Capture the cell that displays the provided text and extract its (x, y) central coordinate. 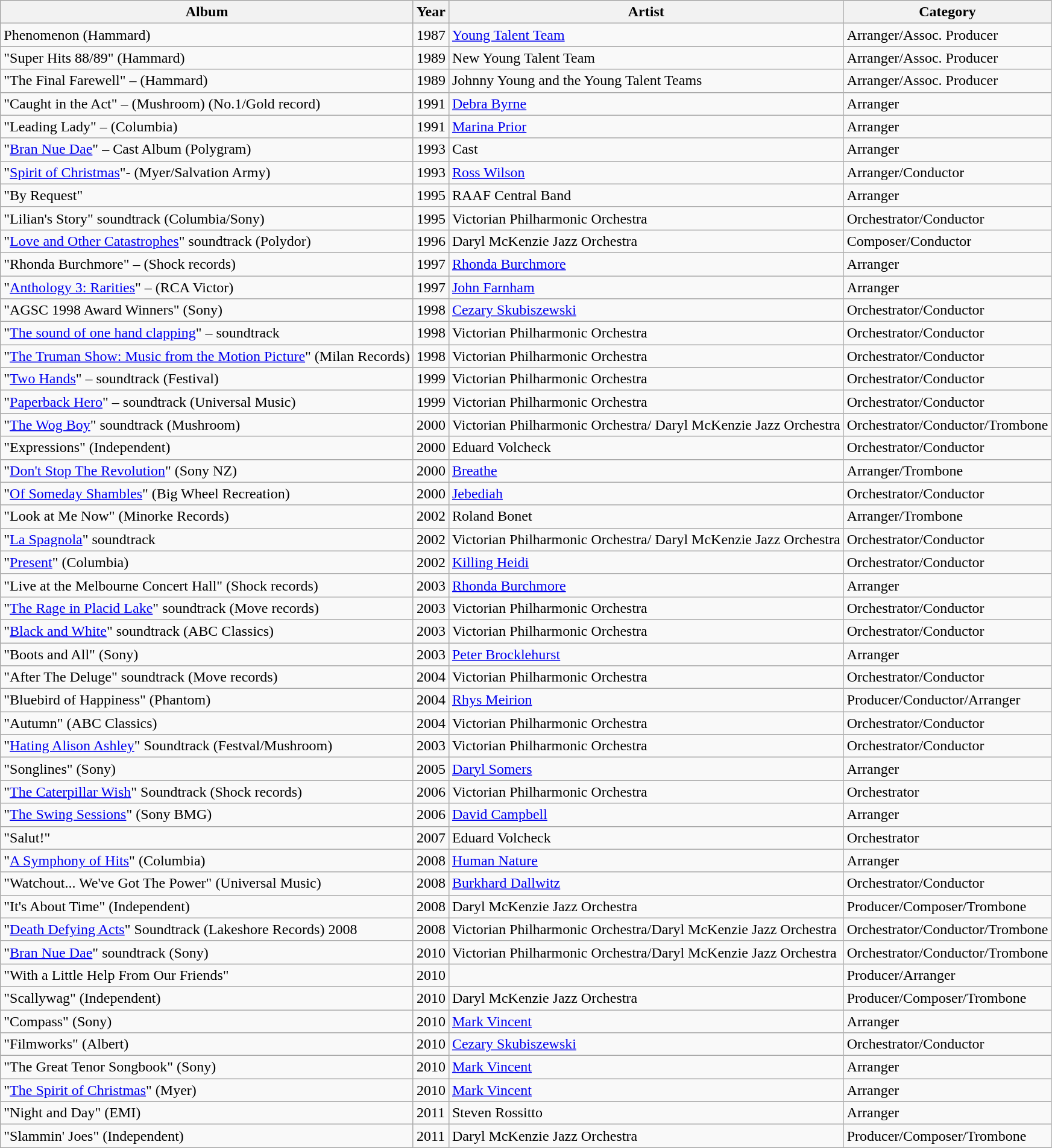
"The Wog Boy" soundtrack (Mushroom) (207, 425)
"Paperback Hero" – soundtrack (Universal Music) (207, 402)
"Lilian's Story" soundtrack (Columbia/Sony) (207, 218)
"Death Defying Acts" Soundtrack (Lakeshore Records) 2008 (207, 929)
"AGSC 1998 Award Winners" (Sony) (207, 310)
Human Nature (646, 861)
"The Great Tenor Songbook" (Sony) (207, 1067)
RAAF Central Band (646, 195)
"Anthology 3: Rarities" – (RCA Victor) (207, 287)
"Rhonda Burchmore" – (Shock records) (207, 264)
"Of Someday Shambles" (Big Wheel Recreation) (207, 494)
1996 (430, 241)
Daryl Somers (646, 769)
"Black and White" soundtrack (ABC Classics) (207, 631)
"Salut!" (207, 838)
"Live at the Melbourne Concert Hall" (Shock records) (207, 585)
1987 (430, 35)
"Compass" (Sony) (207, 1021)
"Leading Lady" – (Columbia) (207, 127)
"Expressions" (Independent) (207, 448)
"Love and Other Catastrophes" soundtrack (Polydor) (207, 241)
Composer/Conductor (948, 241)
Marina Prior (646, 127)
Producer/Arranger (948, 975)
"The Rage in Placid Lake" soundtrack (Move records) (207, 608)
"After The Deluge" soundtrack (Move records) (207, 677)
Young Talent Team (646, 35)
"Two Hands" – soundtrack (Festival) (207, 379)
Ross Wilson (646, 172)
Johnny Young and the Young Talent Teams (646, 81)
Album (207, 12)
2005 (430, 769)
"Songlines" (Sony) (207, 769)
"The Truman Show: Music from the Motion Picture" (Milan Records) (207, 356)
Breathe (646, 471)
Rhys Meirion (646, 700)
Peter Brocklehurst (646, 654)
Cast (646, 149)
Producer/Conductor/Arranger (948, 700)
Artist (646, 12)
"Don't Stop The Revolution" (Sony NZ) (207, 471)
"Hating Alison Ashley" Soundtrack (Festval/Mushroom) (207, 746)
Arranger/Conductor (948, 172)
"Spirit of Christmas"- (Myer/Salvation Army) (207, 172)
"La Spagnola" soundtrack (207, 539)
"Bran Nue Dae" – Cast Album (Polygram) (207, 149)
"Slammin' Joes" (Independent) (207, 1136)
"Filmworks" (Albert) (207, 1044)
Burkhard Dallwitz (646, 883)
Jebediah (646, 494)
David Campbell (646, 815)
2007 (430, 838)
Category (948, 12)
"Caught in the Act" – (Mushroom) (No.1/Gold record) (207, 104)
"Super Hits 88/89" (Hammard) (207, 58)
"The Final Farewell" – (Hammard) (207, 81)
"Autumn" (ABC Classics) (207, 723)
"Bluebird of Happiness" (Phantom) (207, 700)
New Young Talent Team (646, 58)
"Watchout... We've Got The Power" (Universal Music) (207, 883)
"It's About Time" (Independent) (207, 906)
Roland Bonet (646, 516)
"The Spirit of Christmas" (Myer) (207, 1090)
Debra Byrne (646, 104)
"Bran Nue Dae" soundtrack (Sony) (207, 952)
"The sound of one hand clapping" – soundtrack (207, 333)
"The Swing Sessions" (Sony BMG) (207, 815)
"The Caterpillar Wish" Soundtrack (Shock records) (207, 792)
John Farnham (646, 287)
"A Symphony of Hits" (Columbia) (207, 861)
Steven Rossitto (646, 1113)
Phenomenon (Hammard) (207, 35)
"With a Little Help From Our Friends" (207, 975)
"Look at Me Now" (Minorke Records) (207, 516)
"By Request" (207, 195)
"Present" (Columbia) (207, 562)
"Scallywag" (Independent) (207, 998)
Year (430, 12)
Killing Heidi (646, 562)
"Night and Day" (EMI) (207, 1113)
"Boots and All" (Sony) (207, 654)
